Return [x, y] of the center of cell containing provided text 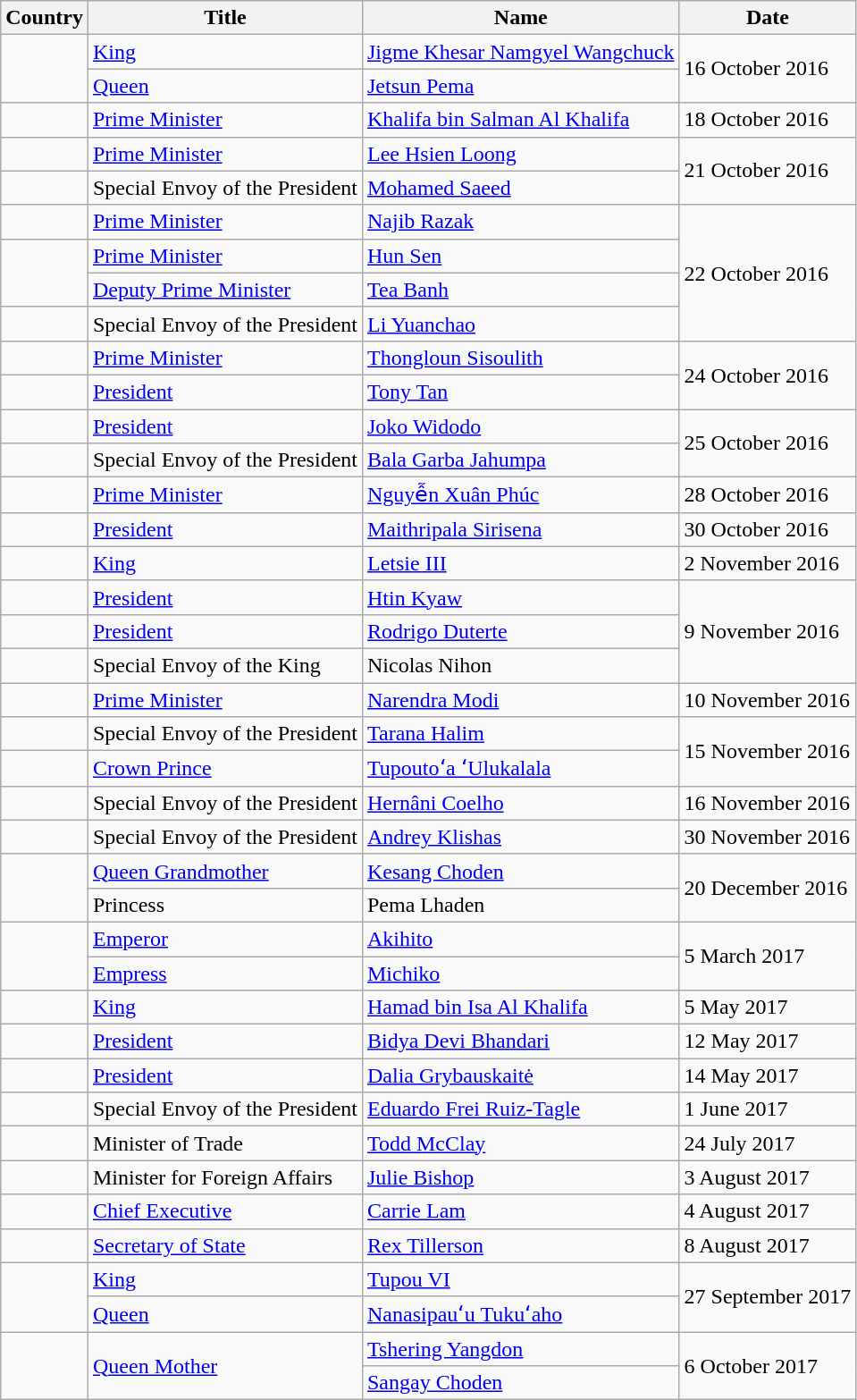
4 August 2017 [768, 1211]
Maithripala Sirisena [520, 529]
Special Envoy of the King [225, 665]
Andrey Klishas [520, 837]
22 October 2016 [768, 273]
Li Yuanchao [520, 324]
Tony Tan [520, 392]
Pema Lhaden [520, 905]
Rodrigo Duterte [520, 631]
28 October 2016 [768, 495]
8 August 2017 [768, 1245]
Name [520, 18]
5 May 2017 [768, 1008]
Hamad bin Isa Al Khalifa [520, 1008]
Date [768, 18]
24 July 2017 [768, 1143]
5 March 2017 [768, 956]
Queen Grandmother [225, 871]
Emperor [225, 939]
Letsie III [520, 563]
Title [225, 18]
Kesang Choden [520, 871]
16 October 2016 [768, 69]
6 October 2017 [768, 1366]
Deputy Prime Minister [225, 290]
Jigme Khesar Namgyel Wangchuck [520, 52]
Narendra Modi [520, 700]
3 August 2017 [768, 1177]
30 October 2016 [768, 529]
27 September 2017 [768, 1297]
Nguyễn Xuân Phúc [520, 495]
Tshering Yangdon [520, 1349]
Tupoutoʻa ʻUlukalala [520, 769]
12 May 2017 [768, 1042]
Joko Widodo [520, 426]
Khalifa bin Salman Al Khalifa [520, 120]
Carrie Lam [520, 1211]
Sangay Choden [520, 1383]
30 November 2016 [768, 837]
Empress [225, 974]
Princess [225, 905]
Dalia Grybauskaitė [520, 1075]
Najib Razak [520, 222]
Bala Garba Jahumpa [520, 460]
Crown Prince [225, 769]
Eduardo Frei Ruiz-Tagle [520, 1109]
Lee Hsien Loong [520, 154]
Queen Mother [225, 1366]
Tupou VI [520, 1279]
Country [45, 18]
1 June 2017 [768, 1109]
15 November 2016 [768, 752]
10 November 2016 [768, 700]
Bidya Devi Bhandari [520, 1042]
18 October 2016 [768, 120]
Tea Banh [520, 290]
Minister for Foreign Affairs [225, 1177]
25 October 2016 [768, 443]
Hun Sen [520, 256]
2 November 2016 [768, 563]
24 October 2016 [768, 375]
Rex Tillerson [520, 1245]
Chief Executive [225, 1211]
20 December 2016 [768, 888]
21 October 2016 [768, 171]
Mohamed Saeed [520, 188]
Htin Kyaw [520, 597]
9 November 2016 [768, 631]
Thongloun Sisoulith [520, 358]
16 November 2016 [768, 803]
Todd McClay [520, 1143]
Nanasipauʻu Tukuʻaho [520, 1314]
Secretary of State [225, 1245]
Julie Bishop [520, 1177]
Akihito [520, 939]
Michiko [520, 974]
Tarana Halim [520, 734]
Jetsun Pema [520, 86]
14 May 2017 [768, 1075]
Hernâni Coelho [520, 803]
Nicolas Nihon [520, 665]
Minister of Trade [225, 1143]
